Return (x, y) of the center of cell containing provided text 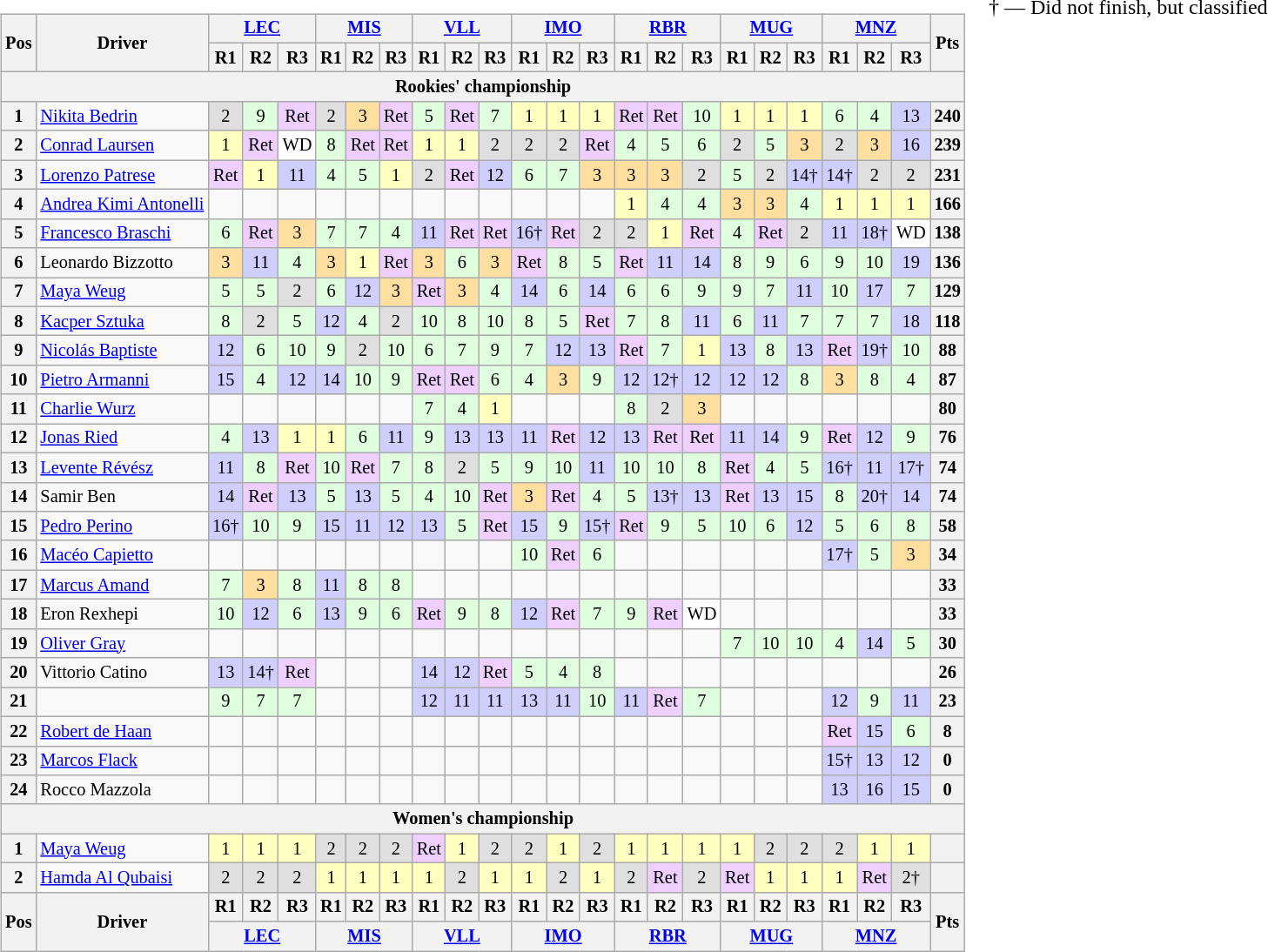
26 (948, 673)
Macéo Capietto (122, 555)
231 (948, 175)
12† (665, 380)
76 (948, 439)
21 (18, 702)
Pietro Armanni (122, 380)
22 (18, 731)
Marcos Flack (122, 761)
129 (948, 292)
13† (665, 497)
Nikita Bedrin (122, 117)
Pedro Perino (122, 526)
88 (948, 351)
Hamda Al Qubaisi (122, 878)
Nicolás Baptiste (122, 351)
166 (948, 204)
80 (948, 409)
19† (875, 351)
239 (948, 145)
20† (875, 497)
Conrad Laursen (122, 145)
30 (948, 643)
Kacper Sztuka (122, 321)
240 (948, 117)
Andrea Kimi Antonelli (122, 204)
18† (875, 233)
Charlie Wurz (122, 409)
Robert de Haan (122, 731)
Levente Révész (122, 467)
Oliver Gray (122, 643)
Leonardo Bizzotto (122, 263)
Rookies' championship (483, 87)
58 (948, 526)
Rocco Mazzola (122, 790)
2† (911, 878)
Eron Rexhepi (122, 614)
Women's championship (483, 819)
Marcus Amand (122, 585)
20 (18, 673)
Jonas Ried (122, 439)
118 (948, 321)
Vittorio Catino (122, 673)
138 (948, 233)
24 (18, 790)
Samir Ben (122, 497)
Lorenzo Patrese (122, 175)
Francesco Braschi (122, 233)
136 (948, 263)
34 (948, 555)
87 (948, 380)
